Determine the (X, Y) coordinate at the center of the cell enclosing the given text.  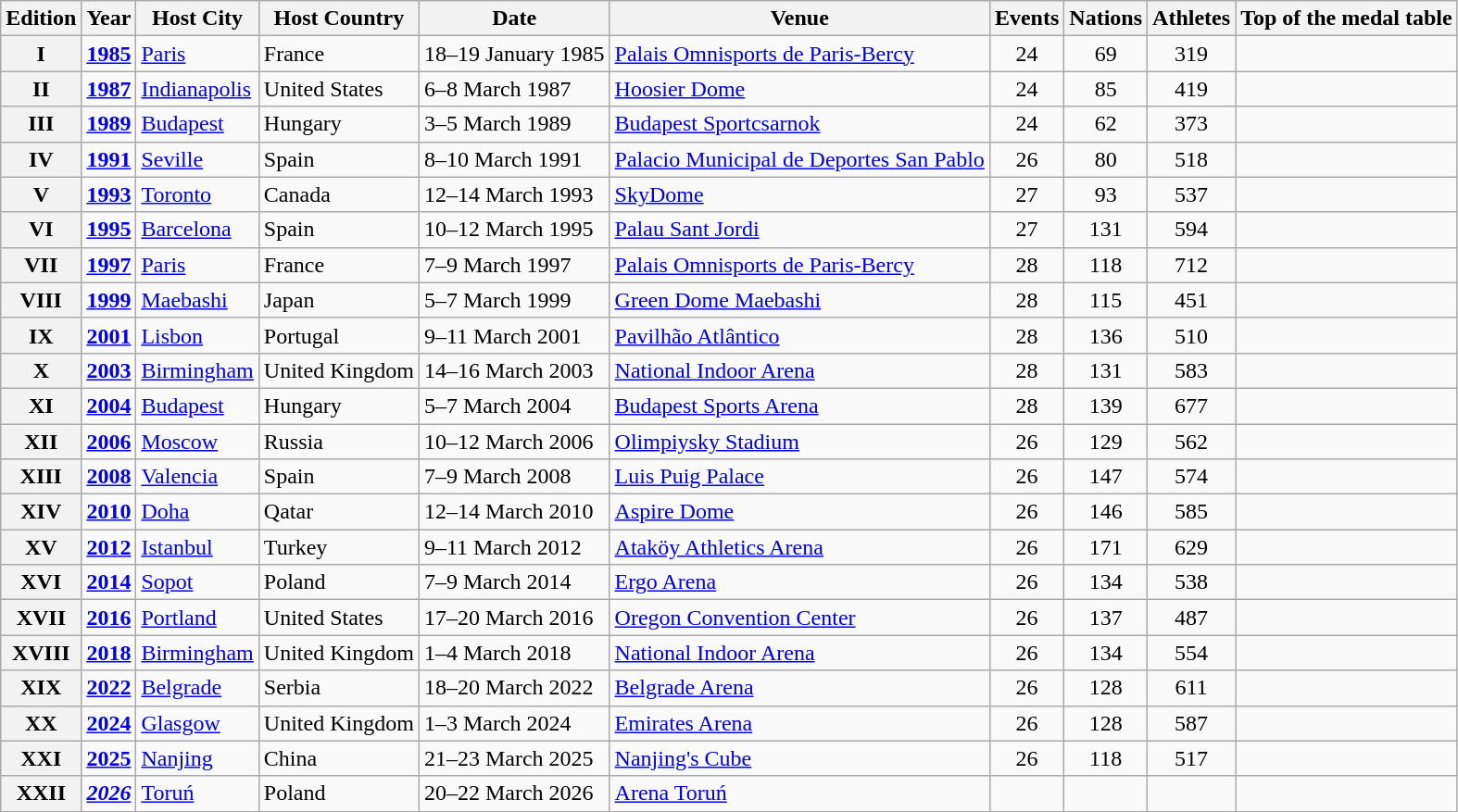
XX (41, 723)
XIX (41, 688)
Canada (339, 194)
20–22 March 2026 (514, 793)
V (41, 194)
Olimpiysky Stadium (799, 442)
Palau Sant Jordi (799, 230)
China (339, 758)
Istanbul (197, 547)
Russia (339, 442)
1997 (109, 265)
Portugal (339, 335)
X (41, 370)
XVIII (41, 653)
XII (41, 442)
21–23 March 2025 (514, 758)
Toruń (197, 793)
2008 (109, 477)
VII (41, 265)
Ergo Arena (799, 582)
5–7 March 2004 (514, 406)
Valencia (197, 477)
136 (1106, 335)
85 (1106, 89)
10–12 March 1995 (514, 230)
Sopot (197, 582)
1991 (109, 159)
517 (1191, 758)
147 (1106, 477)
2012 (109, 547)
554 (1191, 653)
Top of the medal table (1347, 19)
Aspire Dome (799, 512)
12–14 March 2010 (514, 512)
Toronto (197, 194)
373 (1191, 124)
611 (1191, 688)
XXI (41, 758)
Arena Toruń (799, 793)
510 (1191, 335)
2003 (109, 370)
7–9 March 1997 (514, 265)
2022 (109, 688)
Serbia (339, 688)
Maebashi (197, 300)
562 (1191, 442)
Doha (197, 512)
XV (41, 547)
80 (1106, 159)
129 (1106, 442)
2001 (109, 335)
2025 (109, 758)
712 (1191, 265)
Portland (197, 618)
Hoosier Dome (799, 89)
1993 (109, 194)
Moscow (197, 442)
18–20 March 2022 (514, 688)
XVII (41, 618)
XI (41, 406)
10–12 March 2006 (514, 442)
587 (1191, 723)
7–9 March 2008 (514, 477)
677 (1191, 406)
Qatar (339, 512)
2026 (109, 793)
146 (1106, 512)
Oregon Convention Center (799, 618)
419 (1191, 89)
Host City (197, 19)
12–14 March 1993 (514, 194)
9–11 March 2001 (514, 335)
2016 (109, 618)
585 (1191, 512)
Barcelona (197, 230)
Lisbon (197, 335)
Japan (339, 300)
451 (1191, 300)
Belgrade Arena (799, 688)
7–9 March 2014 (514, 582)
XVI (41, 582)
XXII (41, 793)
1989 (109, 124)
1–3 March 2024 (514, 723)
583 (1191, 370)
115 (1106, 300)
Nanjing's Cube (799, 758)
14–16 March 2003 (514, 370)
8–10 March 1991 (514, 159)
629 (1191, 547)
18–19 January 1985 (514, 54)
9–11 March 2012 (514, 547)
Indianapolis (197, 89)
III (41, 124)
2018 (109, 653)
Pavilhão Atlântico (799, 335)
Budapest Sports Arena (799, 406)
Events (1026, 19)
2010 (109, 512)
537 (1191, 194)
139 (1106, 406)
Edition (41, 19)
2006 (109, 442)
Glasgow (197, 723)
319 (1191, 54)
Ataköy Athletics Arena (799, 547)
2014 (109, 582)
1–4 March 2018 (514, 653)
93 (1106, 194)
Green Dome Maebashi (799, 300)
Nations (1106, 19)
VI (41, 230)
Host Country (339, 19)
XIII (41, 477)
3–5 March 1989 (514, 124)
Budapest Sportcsarnok (799, 124)
6–8 March 1987 (514, 89)
137 (1106, 618)
Palacio Municipal de Deportes San Pablo (799, 159)
487 (1191, 618)
171 (1106, 547)
II (41, 89)
Athletes (1191, 19)
594 (1191, 230)
Belgrade (197, 688)
17–20 March 2016 (514, 618)
Year (109, 19)
Turkey (339, 547)
69 (1106, 54)
1987 (109, 89)
SkyDome (799, 194)
1995 (109, 230)
574 (1191, 477)
IV (41, 159)
Seville (197, 159)
1999 (109, 300)
XIV (41, 512)
538 (1191, 582)
518 (1191, 159)
62 (1106, 124)
I (41, 54)
Emirates Arena (799, 723)
1985 (109, 54)
Luis Puig Palace (799, 477)
Venue (799, 19)
Date (514, 19)
Nanjing (197, 758)
2004 (109, 406)
2024 (109, 723)
VIII (41, 300)
5–7 March 1999 (514, 300)
IX (41, 335)
